Extract the (X, Y) coordinate from the center of the cell holding the provided text.  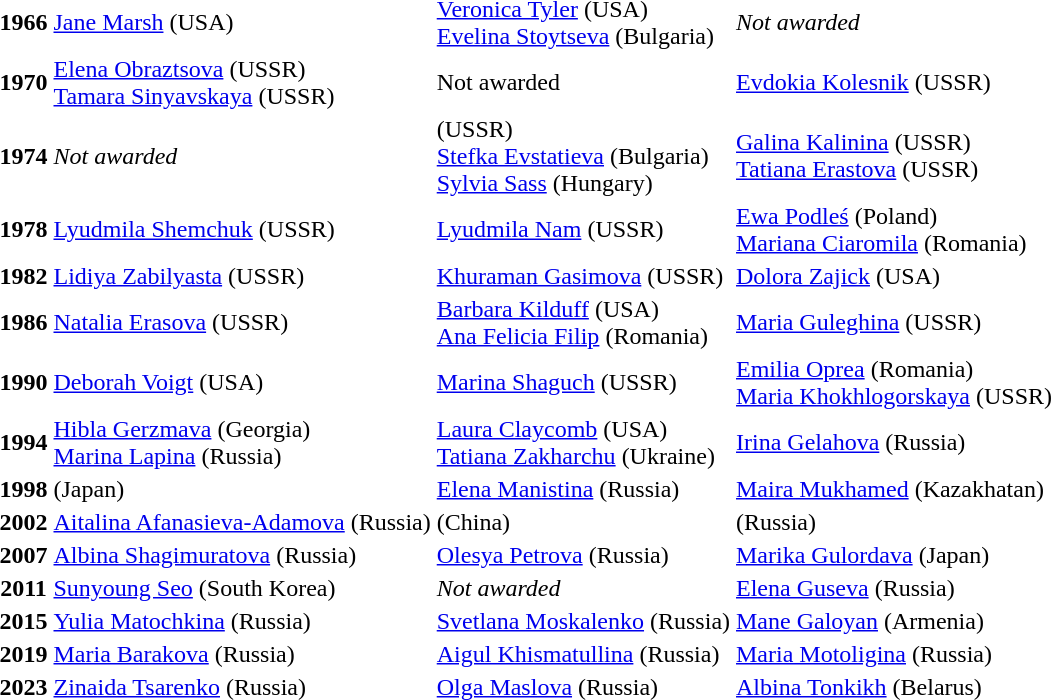
Khuraman Gasimova (USSR) (583, 276)
Aigul Khismatullina (Russia) (583, 654)
Olesya Petrova (Russia) (583, 555)
Natalia Erasova (USSR) (242, 322)
Barbara Kilduff (USA)Ana Felicia Filip (Romania) (583, 322)
(USSR)Stefka Evstatieva (Bulgaria)Sylvia Sass (Hungary) (583, 156)
Lidiya Zabilyasta (USSR) (242, 276)
Albina Shagimuratova (Russia) (242, 555)
(China) (583, 522)
Hibla Gerzmava (Georgia)Marina Lapina (Russia) (242, 442)
Yulia Matochkina (Russia) (242, 621)
Marina Shaguch (USSR) (583, 382)
Sunyoung Seo (South Korea) (242, 588)
Lyudmila Nam (USSR) (583, 230)
Aitalina Afanasieva-Adamova (Russia) (242, 522)
Elena Obraztsova (USSR)Tamara Sinyavskaya (USSR) (242, 82)
Svetlana Moskalenko (Russia) (583, 621)
Maria Barakova (Russia) (242, 654)
Laura Claycomb (USA)Tatiana Zakharchu (Ukraine) (583, 442)
Deborah Voigt (USA) (242, 382)
(Japan) (242, 489)
Lyudmila Shemchuk (USSR) (242, 230)
Elena Manistina (Russia) (583, 489)
